Scan for the cell matching the given text and deliver its (x, y) coordinate at center. 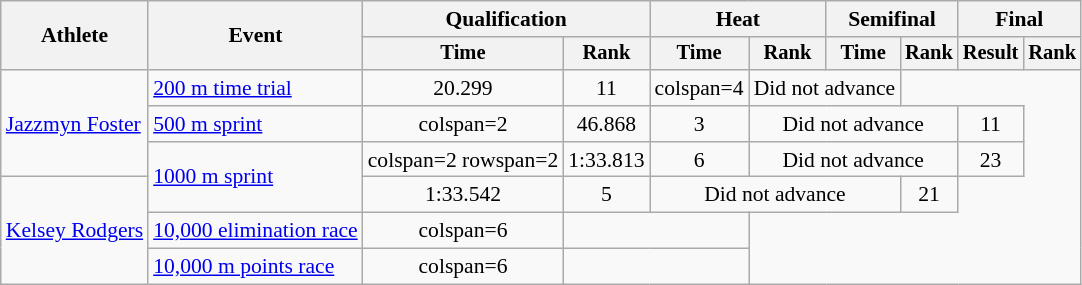
23 (991, 160)
Final (1020, 19)
Event (256, 36)
colspan=4 (700, 88)
21 (929, 195)
3 (700, 124)
6 (700, 160)
Heat (738, 19)
Kelsey Rodgers (74, 230)
20.299 (464, 88)
10,000 elimination race (256, 231)
10,000 m points race (256, 267)
colspan=2 rowspan=2 (464, 160)
1000 m sprint (256, 178)
5 (606, 195)
1:33.542 (464, 195)
46.868 (606, 124)
Result (991, 54)
Athlete (74, 36)
Semifinal (892, 19)
500 m sprint (256, 124)
1:33.813 (606, 160)
Jazzmyn Foster (74, 124)
200 m time trial (256, 88)
colspan=2 (464, 124)
Qualification (506, 19)
